For the text-containing cell, return its midpoint in [x, y] coordinate format. 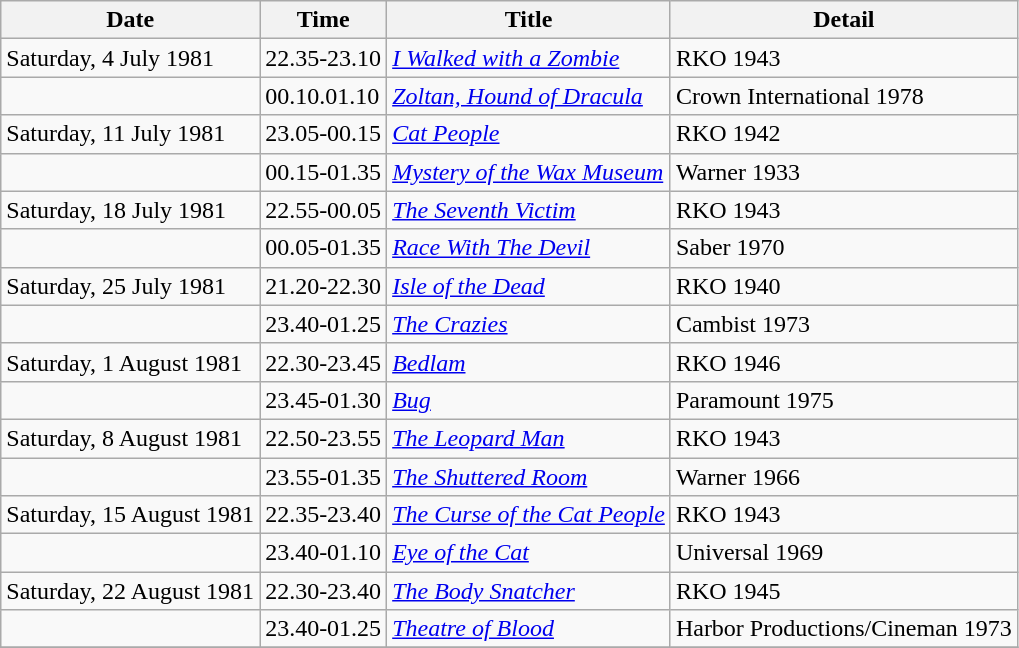
00.10.01.10 [324, 96]
23.05-00.15 [324, 134]
Cat People [529, 134]
Theatre of Blood [529, 629]
22.35-23.40 [324, 515]
23.55-01.35 [324, 477]
Time [324, 20]
The Leopard Man [529, 438]
Crown International 1978 [844, 96]
Saturday, 1 August 1981 [130, 362]
Warner 1966 [844, 477]
I Walked with a Zombie [529, 58]
The Seventh Victim [529, 210]
Race With The Devil [529, 248]
Date [130, 20]
The Body Snatcher [529, 591]
RKO 1945 [844, 591]
The Crazies [529, 324]
Saturday, 4 July 1981 [130, 58]
Saturday, 8 August 1981 [130, 438]
00.15-01.35 [324, 172]
Bedlam [529, 362]
Bug [529, 400]
Universal 1969 [844, 553]
Cambist 1973 [844, 324]
Detail [844, 20]
The Curse of the Cat People [529, 515]
Saturday, 22 August 1981 [130, 591]
Title [529, 20]
Saber 1970 [844, 248]
22.50-23.55 [324, 438]
Eye of the Cat [529, 553]
Paramount 1975 [844, 400]
22.30-23.45 [324, 362]
RKO 1946 [844, 362]
Zoltan, Hound of Dracula [529, 96]
Saturday, 15 August 1981 [130, 515]
22.55-00.05 [324, 210]
22.30-23.40 [324, 591]
Saturday, 25 July 1981 [130, 286]
Isle of the Dead [529, 286]
RKO 1942 [844, 134]
21.20-22.30 [324, 286]
RKO 1940 [844, 286]
The Shuttered Room [529, 477]
23.40-01.10 [324, 553]
00.05-01.35 [324, 248]
23.45-01.30 [324, 400]
Mystery of the Wax Museum [529, 172]
22.35-23.10 [324, 58]
Harbor Productions/Cineman 1973 [844, 629]
Warner 1933 [844, 172]
Saturday, 18 July 1981 [130, 210]
Saturday, 11 July 1981 [130, 134]
